Return the (x, y) coordinate for the center point of the cell that contains the specified text.  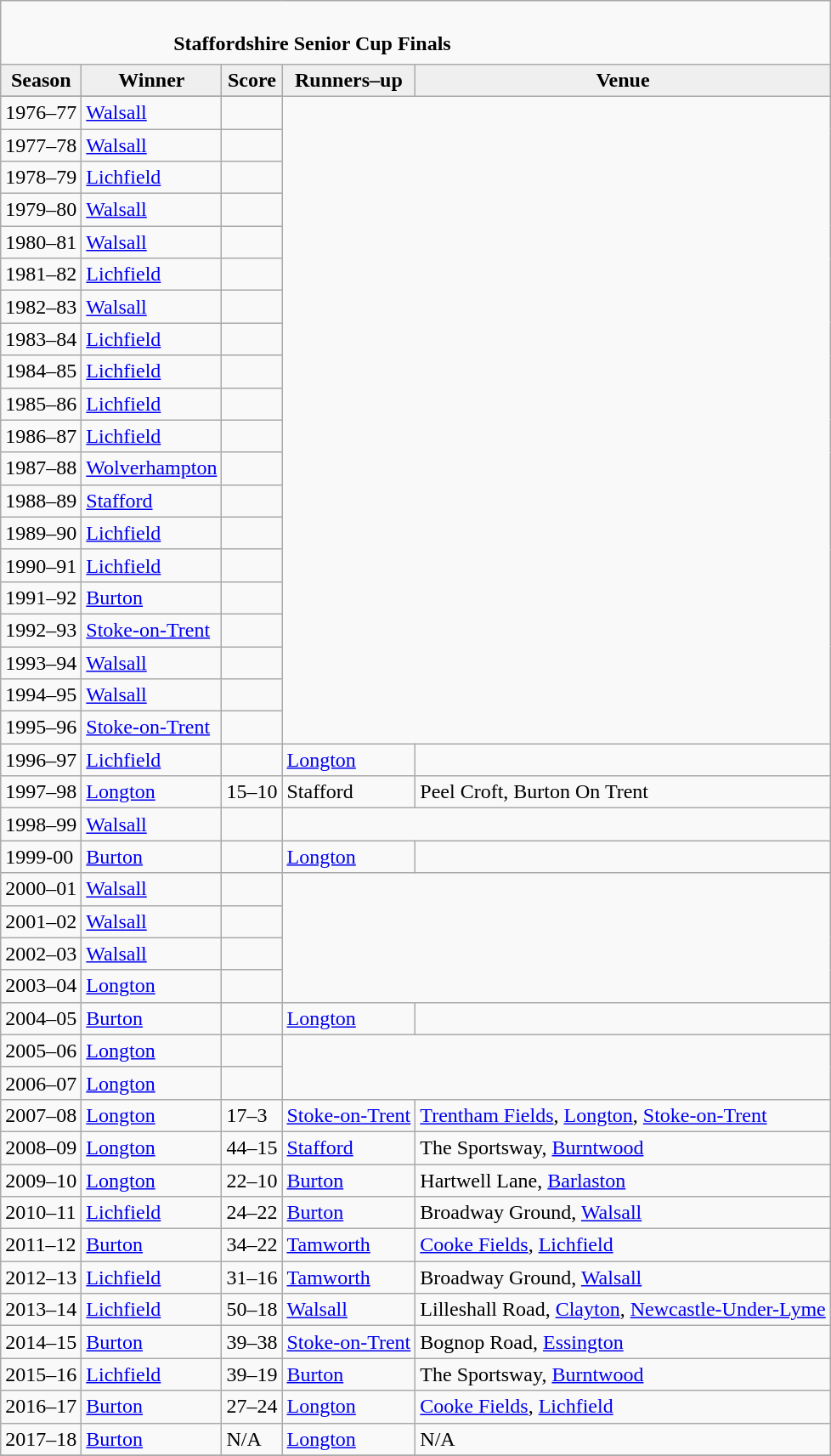
2000–01 (41, 889)
34–22 (252, 1245)
1985–86 (41, 404)
2010–11 (41, 1213)
2013–14 (41, 1310)
2012–13 (41, 1278)
50–18 (252, 1310)
1988–89 (41, 501)
1976–77 (41, 112)
1979–80 (41, 210)
1992–93 (41, 630)
2008–09 (41, 1147)
2003–04 (41, 986)
1987–88 (41, 468)
Bognop Road, Essington (623, 1342)
24–22 (252, 1213)
Trentham Fields, Longton, Stoke-on-Trent (623, 1115)
2009–10 (41, 1181)
1998–99 (41, 824)
Season (41, 80)
Winner (151, 80)
Runners–up (348, 80)
1997–98 (41, 792)
39–19 (252, 1374)
2016–17 (41, 1407)
Lilleshall Road, Clayton, Newcastle-Under-Lyme (623, 1310)
1994–95 (41, 695)
1980–81 (41, 242)
2006–07 (41, 1083)
Peel Croft, Burton On Trent (623, 792)
44–15 (252, 1147)
22–10 (252, 1181)
1989–90 (41, 533)
2004–05 (41, 1018)
17–3 (252, 1115)
1996–97 (41, 760)
Hartwell Lane, Barlaston (623, 1181)
2015–16 (41, 1374)
1982–83 (41, 307)
2005–06 (41, 1051)
1986–87 (41, 436)
Score (252, 80)
Venue (623, 80)
15–10 (252, 792)
1990–91 (41, 565)
1991–92 (41, 598)
1983–84 (41, 339)
2017–18 (41, 1439)
2011–12 (41, 1245)
1993–94 (41, 662)
27–24 (252, 1407)
1995–96 (41, 728)
31–16 (252, 1278)
2002–03 (41, 954)
Wolverhampton (151, 468)
1981–82 (41, 275)
1978–79 (41, 178)
1984–85 (41, 371)
1977–78 (41, 145)
1999-00 (41, 857)
2007–08 (41, 1115)
39–38 (252, 1342)
2014–15 (41, 1342)
2001–02 (41, 921)
